Locate the cell with the specified text and output its (X, Y) center coordinate. 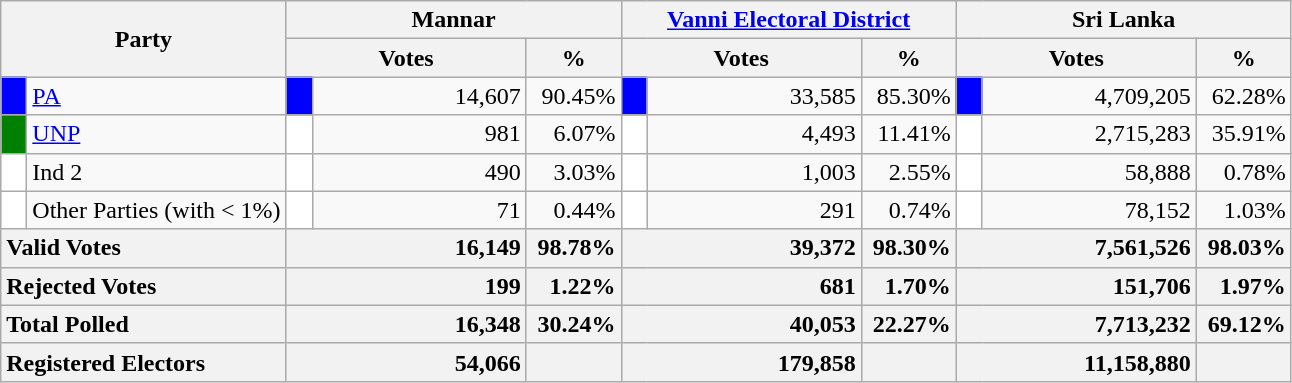
54,066 (406, 362)
Vanni Electoral District (788, 20)
2.55% (908, 172)
981 (419, 134)
98.30% (908, 248)
33,585 (754, 96)
6.07% (574, 134)
Ind 2 (156, 172)
35.91% (1244, 134)
71 (419, 210)
1.22% (574, 286)
85.30% (908, 96)
1.70% (908, 286)
4,493 (754, 134)
16,348 (406, 324)
2,715,283 (1089, 134)
Registered Electors (144, 362)
490 (419, 172)
98.03% (1244, 248)
7,561,526 (1076, 248)
0.44% (574, 210)
62.28% (1244, 96)
UNP (156, 134)
Party (144, 39)
Total Polled (144, 324)
1.03% (1244, 210)
98.78% (574, 248)
Mannar (454, 20)
Other Parties (with < 1%) (156, 210)
14,607 (419, 96)
7,713,232 (1076, 324)
40,053 (741, 324)
199 (406, 286)
90.45% (574, 96)
69.12% (1244, 324)
4,709,205 (1089, 96)
11,158,880 (1076, 362)
Sri Lanka (1124, 20)
30.24% (574, 324)
681 (741, 286)
151,706 (1076, 286)
291 (754, 210)
3.03% (574, 172)
PA (156, 96)
22.27% (908, 324)
78,152 (1089, 210)
0.74% (908, 210)
Rejected Votes (144, 286)
179,858 (741, 362)
1,003 (754, 172)
16,149 (406, 248)
Valid Votes (144, 248)
0.78% (1244, 172)
58,888 (1089, 172)
39,372 (741, 248)
11.41% (908, 134)
1.97% (1244, 286)
